Identify which cell holds the provided text, then report its (x, y) central coordinate. 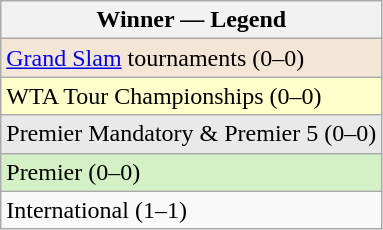
Winner — Legend (192, 20)
Grand Slam tournaments (0–0) (192, 58)
WTA Tour Championships (0–0) (192, 96)
International (1–1) (192, 210)
Premier (0–0) (192, 172)
Premier Mandatory & Premier 5 (0–0) (192, 134)
